Locate the cell with the specified text and output its [X, Y] center coordinate. 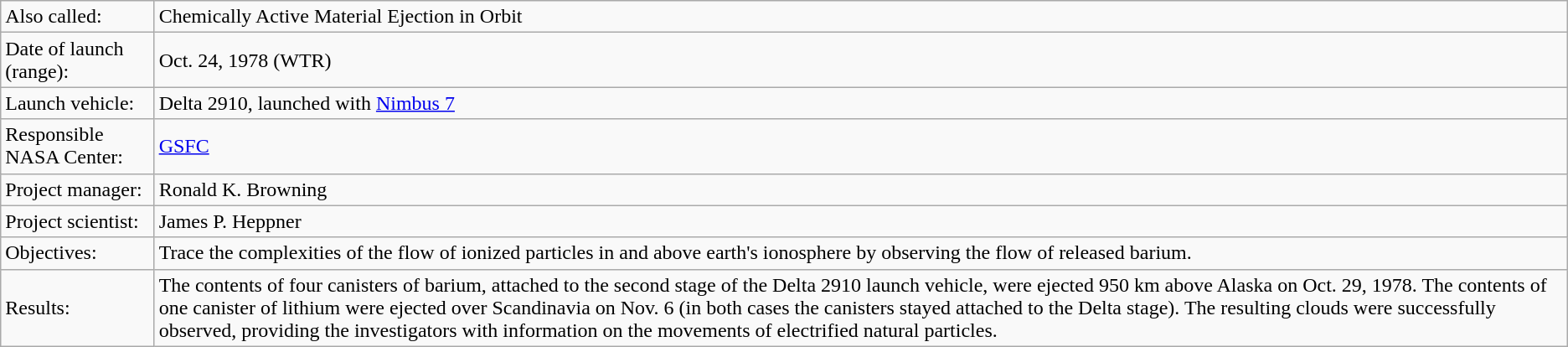
Project scientist: [77, 221]
Oct. 24, 1978 (WTR) [861, 60]
Launch vehicle: [77, 103]
GSFC [861, 146]
James P. Heppner [861, 221]
Date of launch (range): [77, 60]
Also called: [77, 17]
Ronald K. Browning [861, 189]
Trace the complexities of the flow of ionized particles in and above earth's ionosphere by observing the flow of released barium. [861, 253]
Delta 2910, launched with Nimbus 7 [861, 103]
Project manager: [77, 189]
Chemically Active Material Ejection in Orbit [861, 17]
Responsible NASA Center: [77, 146]
Results: [77, 308]
Objectives: [77, 253]
